Find where the given text appears and provide that cell's center as (X, Y) coordinate. 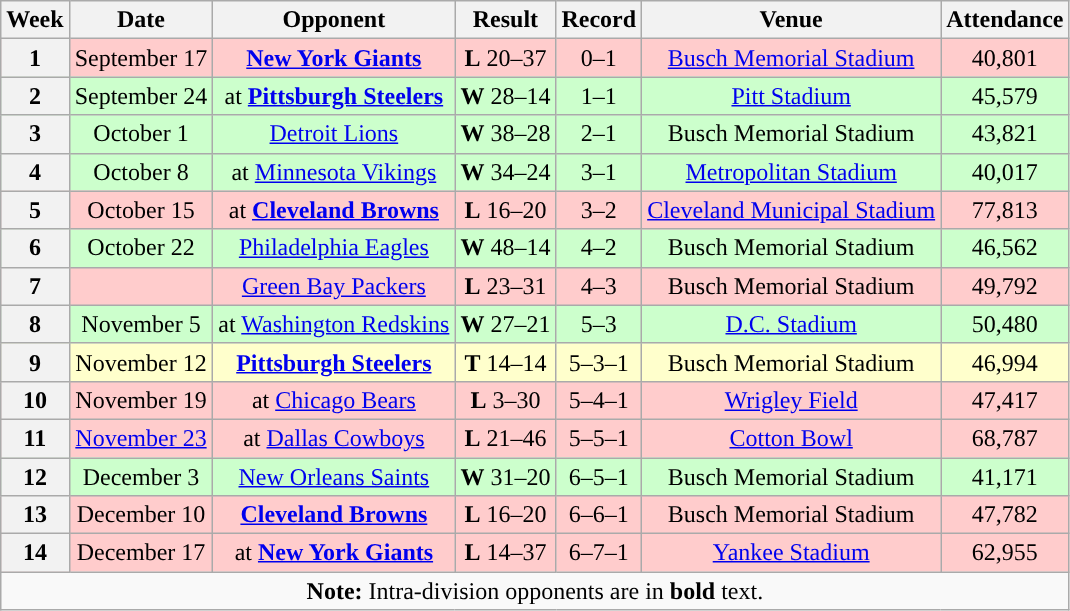
Note: Intra-division opponents are in bold text. (535, 591)
D.C. Stadium (792, 324)
at Washington Redskins (334, 324)
Cotton Bowl (792, 438)
6–7–1 (599, 553)
September 24 (141, 96)
Detroit Lions (334, 134)
L 20–37 (506, 58)
L 21–46 (506, 438)
13 (35, 515)
4–2 (599, 248)
Yankee Stadium (792, 553)
W 28–14 (506, 96)
at Cleveland Browns (334, 210)
Cleveland Browns (334, 515)
62,955 (1005, 553)
T 14–14 (506, 362)
3 (35, 134)
5 (35, 210)
Opponent (334, 20)
October 15 (141, 210)
L 3–30 (506, 400)
6–6–1 (599, 515)
43,821 (1005, 134)
Cleveland Municipal Stadium (792, 210)
46,994 (1005, 362)
6–5–1 (599, 477)
1–1 (599, 96)
November 5 (141, 324)
Attendance (1005, 20)
40,017 (1005, 172)
47,782 (1005, 515)
3–2 (599, 210)
W 27–21 (506, 324)
4–3 (599, 286)
November 23 (141, 438)
at Pittsburgh Steelers (334, 96)
Pittsburgh Steelers (334, 362)
77,813 (1005, 210)
47,417 (1005, 400)
December 10 (141, 515)
Philadelphia Eagles (334, 248)
L 14–37 (506, 553)
9 (35, 362)
New York Giants (334, 58)
5–5–1 (599, 438)
Metropolitan Stadium (792, 172)
at Chicago Bears (334, 400)
W 34–24 (506, 172)
11 (35, 438)
2 (35, 96)
Record (599, 20)
40,801 (1005, 58)
Date (141, 20)
68,787 (1005, 438)
W 31–20 (506, 477)
at Dallas Cowboys (334, 438)
4 (35, 172)
45,579 (1005, 96)
5–3–1 (599, 362)
October 1 (141, 134)
October 22 (141, 248)
5–4–1 (599, 400)
49,792 (1005, 286)
50,480 (1005, 324)
Result (506, 20)
10 (35, 400)
Week (35, 20)
14 (35, 553)
October 8 (141, 172)
7 (35, 286)
Wrigley Field (792, 400)
0–1 (599, 58)
41,171 (1005, 477)
W 48–14 (506, 248)
Pitt Stadium (792, 96)
Venue (792, 20)
8 (35, 324)
Green Bay Packers (334, 286)
December 3 (141, 477)
New Orleans Saints (334, 477)
W 38–28 (506, 134)
November 19 (141, 400)
December 17 (141, 553)
at New York Giants (334, 553)
5–3 (599, 324)
2–1 (599, 134)
at Minnesota Vikings (334, 172)
1 (35, 58)
3–1 (599, 172)
6 (35, 248)
L 23–31 (506, 286)
46,562 (1005, 248)
September 17 (141, 58)
November 12 (141, 362)
12 (35, 477)
